Detect which cell encompasses the target text, then output its (X, Y) center coordinate. 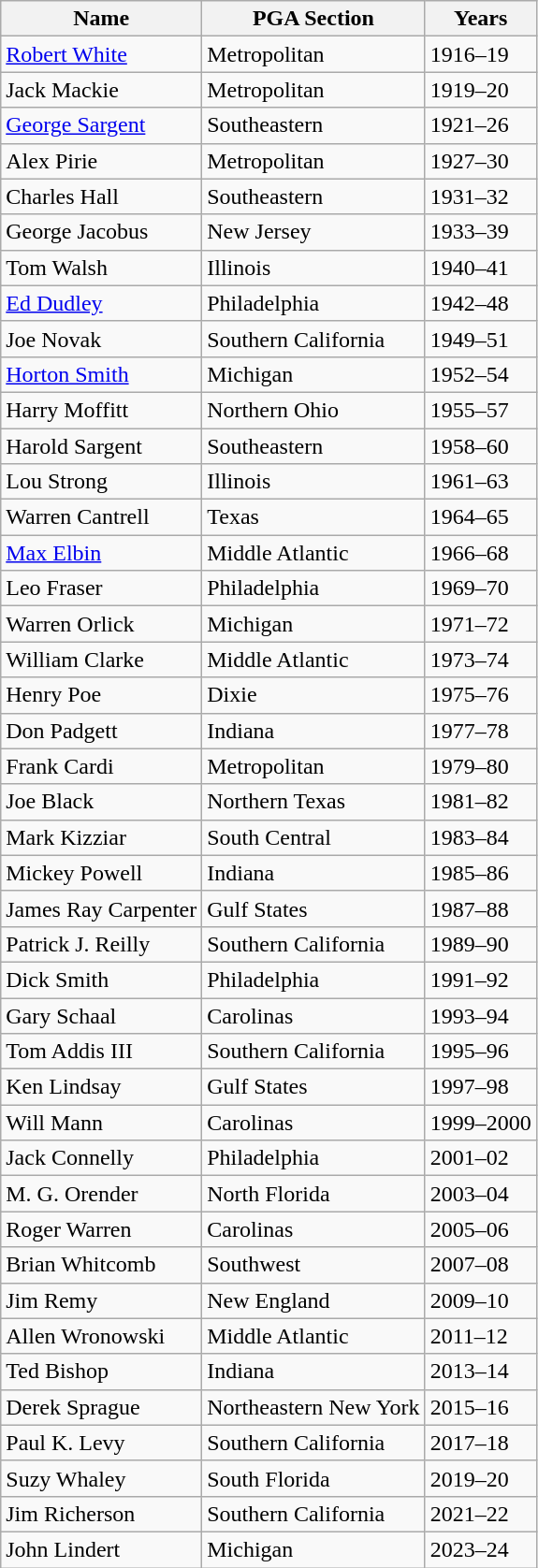
2017–18 (481, 1443)
1995–96 (481, 1052)
Southwest (313, 1265)
1991–92 (481, 980)
1969–70 (481, 588)
2023–24 (481, 1549)
Mark Kizziar (101, 837)
Ted Bishop (101, 1372)
Northern Texas (313, 802)
1983–84 (481, 837)
Years (481, 19)
1919–20 (481, 90)
1977–78 (481, 731)
1931–32 (481, 196)
2003–04 (481, 1194)
2007–08 (481, 1265)
Leo Fraser (101, 588)
Paul K. Levy (101, 1443)
Robert White (101, 54)
1966–68 (481, 553)
2005–06 (481, 1229)
Harry Moffitt (101, 410)
1961–63 (481, 482)
Ed Dudley (101, 303)
1993–94 (481, 1015)
1955–57 (481, 410)
Jack Mackie (101, 90)
Jim Richerson (101, 1514)
M. G. Orender (101, 1194)
1971–72 (481, 624)
2021–22 (481, 1514)
George Jacobus (101, 232)
Will Mann (101, 1123)
Max Elbin (101, 553)
Henry Poe (101, 695)
North Florida (313, 1194)
1981–82 (481, 802)
2009–10 (481, 1300)
Tom Walsh (101, 268)
1997–98 (481, 1087)
1987–88 (481, 908)
Ken Lindsay (101, 1087)
Allen Wronowski (101, 1336)
Alex Pirie (101, 161)
1985–86 (481, 873)
1979–80 (481, 766)
Jim Remy (101, 1300)
Frank Cardi (101, 766)
Texas (313, 517)
Patrick J. Reilly (101, 944)
1940–41 (481, 268)
Dixie (313, 695)
1989–90 (481, 944)
1933–39 (481, 232)
Tom Addis III (101, 1052)
1999–2000 (481, 1123)
Gary Schaal (101, 1015)
1975–76 (481, 695)
Joe Black (101, 802)
1949–51 (481, 339)
1916–19 (481, 54)
James Ray Carpenter (101, 908)
1942–48 (481, 303)
South Florida (313, 1478)
2011–12 (481, 1336)
1964–65 (481, 517)
2001–02 (481, 1158)
Roger Warren (101, 1229)
Northern Ohio (313, 410)
Mickey Powell (101, 873)
Derek Sprague (101, 1407)
2015–16 (481, 1407)
William Clarke (101, 660)
1921–26 (481, 125)
John Lindert (101, 1549)
Warren Cantrell (101, 517)
Northeastern New York (313, 1407)
2013–14 (481, 1372)
Lou Strong (101, 482)
Don Padgett (101, 731)
Charles Hall (101, 196)
Joe Novak (101, 339)
Brian Whitcomb (101, 1265)
Suzy Whaley (101, 1478)
1973–74 (481, 660)
Harold Sargent (101, 446)
Dick Smith (101, 980)
1958–60 (481, 446)
South Central (313, 837)
Warren Orlick (101, 624)
Name (101, 19)
PGA Section (313, 19)
1927–30 (481, 161)
George Sargent (101, 125)
Horton Smith (101, 374)
New England (313, 1300)
1952–54 (481, 374)
Jack Connelly (101, 1158)
2019–20 (481, 1478)
New Jersey (313, 232)
